Capture the cell that displays the provided text and extract its [X, Y] central coordinate. 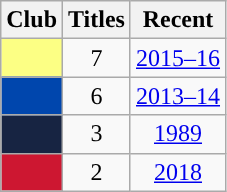
2 [97, 172]
7 [97, 58]
Titles [97, 20]
1989 [178, 134]
3 [97, 134]
Recent [178, 20]
2018 [178, 172]
6 [97, 96]
Club [32, 20]
2015–16 [178, 58]
2013–14 [178, 96]
